Pinpoint the cell where the given text exists, returning its (x, y) midpoint coordinate. 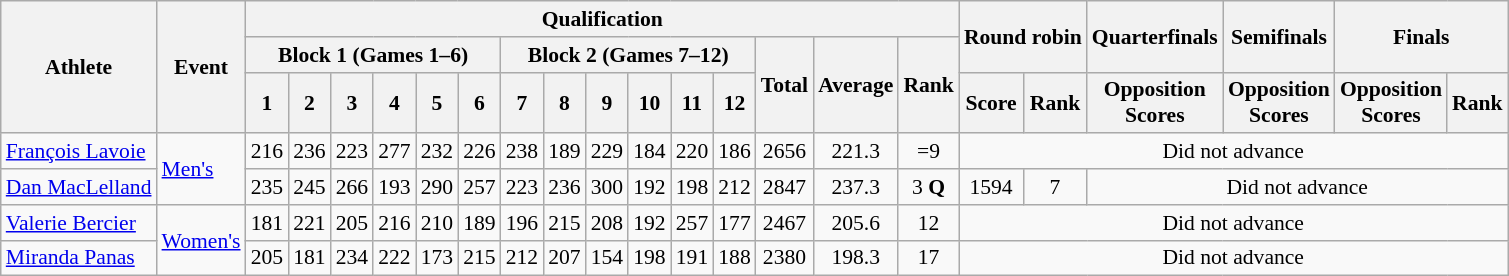
9 (608, 102)
290 (438, 187)
Total (784, 86)
Block 1 (Games 1–6) (374, 55)
=9 (928, 152)
Athlete (79, 67)
232 (438, 152)
205.6 (856, 223)
Valerie Bercier (79, 223)
191 (692, 258)
207 (564, 258)
210 (438, 223)
8 (564, 102)
Block 2 (Games 7–12) (628, 55)
10 (650, 102)
Average (856, 86)
5 (438, 102)
6 (480, 102)
2656 (784, 152)
177 (734, 223)
186 (734, 152)
Quarterfinals (1155, 36)
Miranda Panas (79, 258)
220 (692, 152)
196 (522, 223)
Men's (202, 170)
226 (480, 152)
2847 (784, 187)
193 (394, 187)
Finals (1422, 36)
235 (268, 187)
Round robin (1023, 36)
245 (310, 187)
1 (268, 102)
237.3 (856, 187)
Women's (202, 240)
Event (202, 67)
229 (608, 152)
1594 (991, 187)
222 (394, 258)
221 (310, 223)
11 (692, 102)
188 (734, 258)
221.3 (856, 152)
154 (608, 258)
Score (991, 102)
3 Q (928, 187)
173 (438, 258)
2 (310, 102)
300 (608, 187)
17 (928, 258)
3 (352, 102)
François Lavoie (79, 152)
238 (522, 152)
Qualification (602, 19)
4 (394, 102)
2380 (784, 258)
184 (650, 152)
Semifinals (1279, 36)
266 (352, 187)
277 (394, 152)
234 (352, 258)
198.3 (856, 258)
208 (608, 223)
Dan MacLelland (79, 187)
2467 (784, 223)
